Determine the (X, Y) coordinate at the center of the cell enclosing the given text.  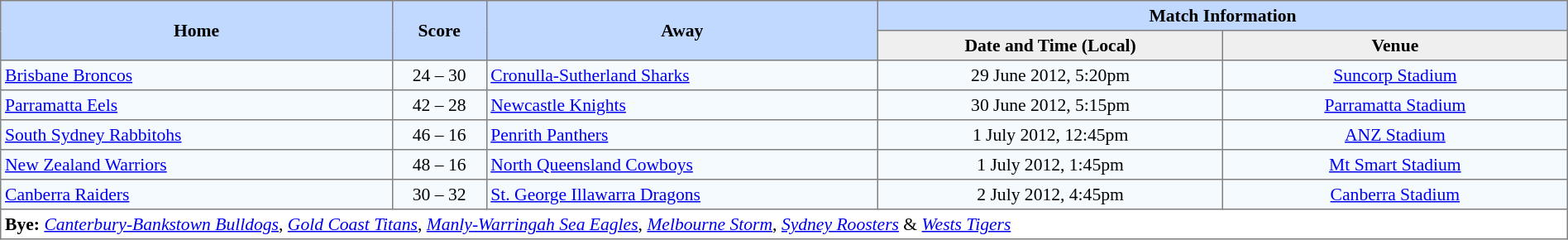
Date and Time (Local) (1050, 46)
46 – 16 (439, 135)
1 July 2012, 1:45pm (1050, 165)
South Sydney Rabbitohs (197, 135)
48 – 16 (439, 165)
2 July 2012, 4:45pm (1050, 194)
Score (439, 31)
Cronulla-Sutherland Sharks (682, 75)
30 – 32 (439, 194)
Home (197, 31)
42 – 28 (439, 105)
Suncorp Stadium (1394, 75)
Venue (1394, 46)
Brisbane Broncos (197, 75)
1 July 2012, 12:45pm (1050, 135)
Mt Smart Stadium (1394, 165)
Canberra Raiders (197, 194)
North Queensland Cowboys (682, 165)
Newcastle Knights (682, 105)
30 June 2012, 5:15pm (1050, 105)
Away (682, 31)
New Zealand Warriors (197, 165)
24 – 30 (439, 75)
Match Information (1223, 16)
ANZ Stadium (1394, 135)
Bye: Canterbury-Bankstown Bulldogs, Gold Coast Titans, Manly-Warringah Sea Eagles, Melbourne Storm, Sydney Roosters & Wests Tigers (784, 224)
St. George Illawarra Dragons (682, 194)
Canberra Stadium (1394, 194)
Penrith Panthers (682, 135)
Parramatta Stadium (1394, 105)
Parramatta Eels (197, 105)
29 June 2012, 5:20pm (1050, 75)
